Detect which cell encompasses the target text, then output its [X, Y] center coordinate. 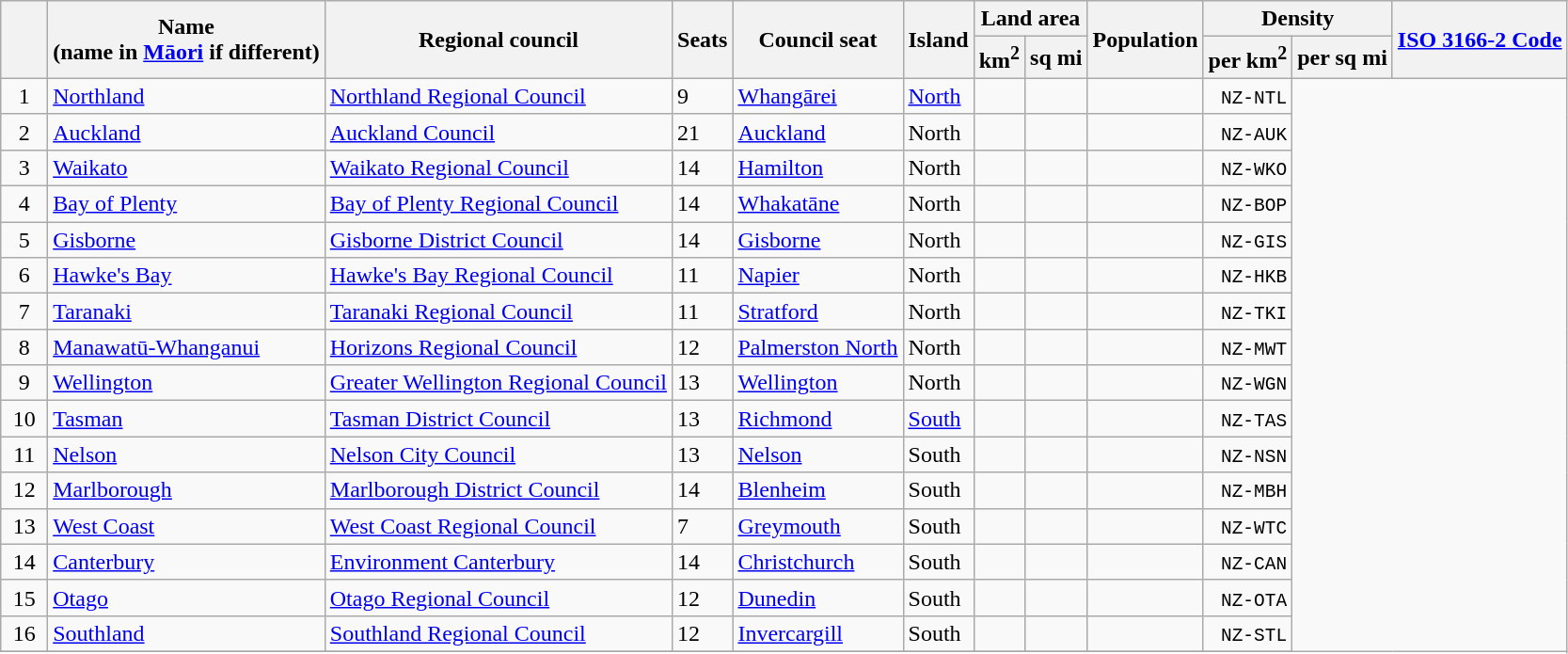
Nelson City Council [499, 455]
Marlborough District Council [499, 490]
per km2 [1247, 58]
1 [24, 96]
Southland Regional Council [499, 633]
Regional council [499, 40]
Northland [186, 96]
4 [24, 204]
Gisborne District Council [499, 240]
NZ-STL [1247, 633]
Palmerston North [818, 347]
Christchurch [818, 562]
5 [24, 240]
10 [24, 419]
2 [24, 132]
Auckland Council [499, 132]
NZ-NSN [1247, 455]
3 [24, 167]
Manawatū-Whanganui [186, 347]
NZ-WGN [1247, 383]
NZ-HKB [1247, 276]
Richmond [818, 419]
ISO 3166-2 Code [1480, 40]
West Coast Regional Council [499, 526]
Otago Regional Council [499, 598]
Greater Wellington Regional Council [499, 383]
Taranaki [186, 311]
Southland [186, 633]
6 [24, 276]
NZ-WTC [1247, 526]
Blenheim [818, 490]
NZ-TAS [1247, 419]
Otago [186, 598]
Hawke's Bay Regional Council [499, 276]
West Coast [186, 526]
Taranaki Regional Council [499, 311]
Name(name in Māori if different) [186, 40]
Hamilton [818, 167]
8 [24, 347]
Greymouth [818, 526]
Island [939, 40]
Napier [818, 276]
15 [24, 598]
Canterbury [186, 562]
NZ-MWT [1247, 347]
NZ-BOP [1247, 204]
NZ-OTA [1247, 598]
Bay of Plenty Regional Council [499, 204]
Marlborough [186, 490]
Council seat [818, 40]
Tasman [186, 419]
Environment Canterbury [499, 562]
Density [1298, 19]
Horizons Regional Council [499, 347]
Seats [703, 40]
Whangārei [818, 96]
21 [703, 132]
per sq mi [1343, 58]
NZ-NTL [1247, 96]
Bay of Plenty [186, 204]
Population [1146, 40]
Tasman District Council [499, 419]
Invercargill [818, 633]
Dunedin [818, 598]
NZ-MBH [1247, 490]
sq mi [1056, 58]
Stratford [818, 311]
Waikato Regional Council [499, 167]
Land area [1031, 19]
Hawke's Bay [186, 276]
NZ-GIS [1247, 240]
Northland Regional Council [499, 96]
NZ-WKO [1247, 167]
NZ-CAN [1247, 562]
NZ-AUK [1247, 132]
16 [24, 633]
km2 [999, 58]
Waikato [186, 167]
NZ-TKI [1247, 311]
Whakatāne [818, 204]
